Determine the (x, y) coordinate at the center of the cell enclosing the given text.  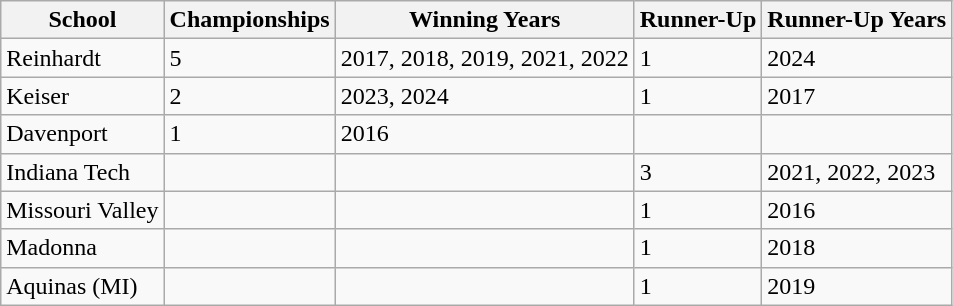
2024 (857, 58)
2 (250, 96)
Madonna (82, 248)
2019 (857, 286)
Runner-Up (698, 20)
5 (250, 58)
2017, 2018, 2019, 2021, 2022 (484, 58)
Keiser (82, 96)
School (82, 20)
2017 (857, 96)
2018 (857, 248)
Davenport (82, 134)
Winning Years (484, 20)
Aquinas (MI) (82, 286)
Reinhardt (82, 58)
Indiana Tech (82, 172)
Runner-Up Years (857, 20)
3 (698, 172)
Championships (250, 20)
Missouri Valley (82, 210)
2023, 2024 (484, 96)
2021, 2022, 2023 (857, 172)
